Pinpoint the cell where the given text exists, returning its [x, y] midpoint coordinate. 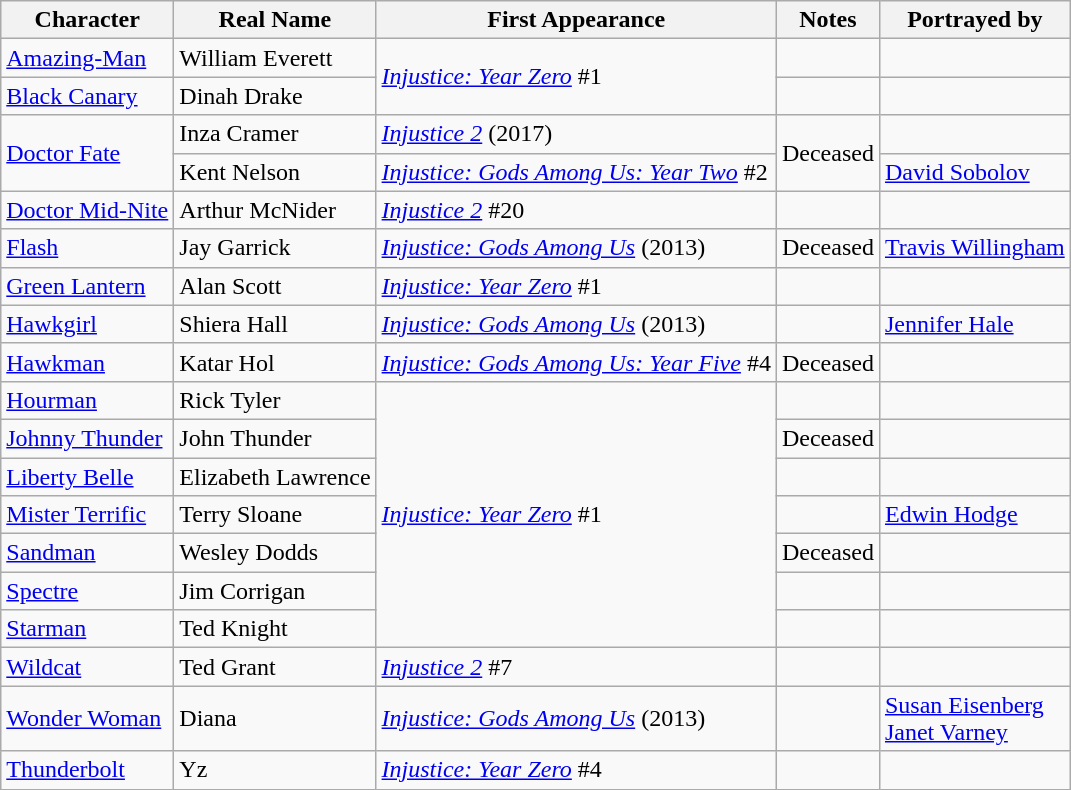
Wesley Dodds [275, 553]
Jim Corrigan [275, 591]
Injustice: Year Zero #4 [576, 770]
Elizabeth Lawrence [275, 477]
Wildcat [88, 667]
Black Canary [88, 96]
Terry Sloane [275, 515]
Hawkgirl [88, 324]
Injustice 2 #20 [576, 210]
Hawkman [88, 362]
Green Lantern [88, 286]
Shiera Hall [275, 324]
Liberty Belle [88, 477]
Susan EisenbergJanet Varney [974, 718]
Diana [275, 718]
Travis Willingham [974, 248]
Kent Nelson [275, 172]
Inza Cramer [275, 134]
Wonder Woman [88, 718]
Doctor Fate [88, 153]
Spectre [88, 591]
Rick Tyler [275, 400]
Sandman [88, 553]
Amazing-Man [88, 58]
Edwin Hodge [974, 515]
Jay Garrick [275, 248]
Real Name [275, 20]
Injustice: Gods Among Us: Year Two #2 [576, 172]
Injustice 2 #7 [576, 667]
Hourman [88, 400]
Portrayed by [974, 20]
Character [88, 20]
Dinah Drake [275, 96]
Arthur McNider [275, 210]
Notes [828, 20]
Alan Scott [275, 286]
Mister Terrific [88, 515]
Johnny Thunder [88, 438]
Injustice 2 (2017) [576, 134]
First Appearance [576, 20]
Injustice: Gods Among Us: Year Five #4 [576, 362]
Starman [88, 629]
Thunderbolt [88, 770]
Yz [275, 770]
Ted Knight [275, 629]
Ted Grant [275, 667]
John Thunder [275, 438]
Doctor Mid-Nite [88, 210]
Katar Hol [275, 362]
David Sobolov [974, 172]
Flash [88, 248]
Jennifer Hale [974, 324]
William Everett [275, 58]
